Detect which cell encompasses the target text, then output its (X, Y) center coordinate. 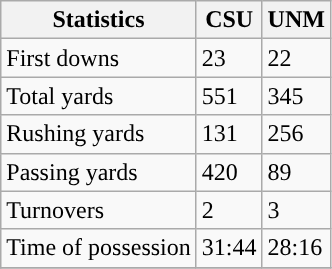
256 (296, 134)
345 (296, 96)
420 (229, 172)
89 (296, 172)
Time of possession (99, 248)
UNM (296, 20)
Statistics (99, 20)
22 (296, 58)
Rushing yards (99, 134)
Turnovers (99, 210)
551 (229, 96)
131 (229, 134)
Passing yards (99, 172)
Total yards (99, 96)
23 (229, 58)
First downs (99, 58)
3 (296, 210)
2 (229, 210)
28:16 (296, 248)
31:44 (229, 248)
CSU (229, 20)
